Find where the given text appears and provide that cell's center as (X, Y) coordinate. 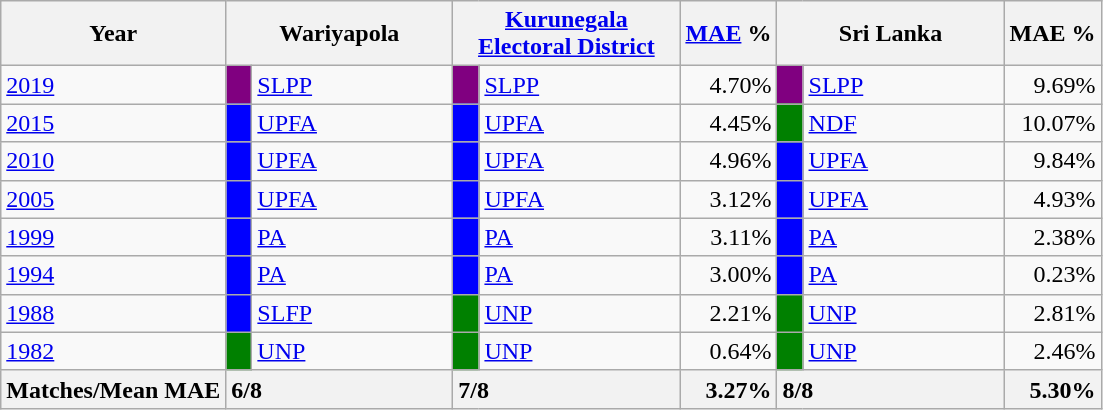
NDF (904, 123)
7/8 (566, 389)
Sri Lanka (890, 34)
Year (114, 34)
2.46% (1052, 351)
2.38% (1052, 237)
0.64% (728, 351)
9.84% (1052, 161)
2010 (114, 161)
SLFP (352, 313)
2005 (114, 199)
Wariyapola (340, 34)
Kurunegala Electoral District (566, 34)
1988 (114, 313)
1999 (114, 237)
0.23% (1052, 275)
10.07% (1052, 123)
3.27% (728, 389)
8/8 (890, 389)
4.70% (728, 85)
2.21% (728, 313)
1982 (114, 351)
5.30% (1052, 389)
9.69% (1052, 85)
4.45% (728, 123)
3.11% (728, 237)
4.93% (1052, 199)
3.00% (728, 275)
2015 (114, 123)
3.12% (728, 199)
2019 (114, 85)
1994 (114, 275)
2.81% (1052, 313)
4.96% (728, 161)
Matches/Mean MAE (114, 389)
6/8 (340, 389)
